Detect which cell encompasses the target text, then output its [x, y] center coordinate. 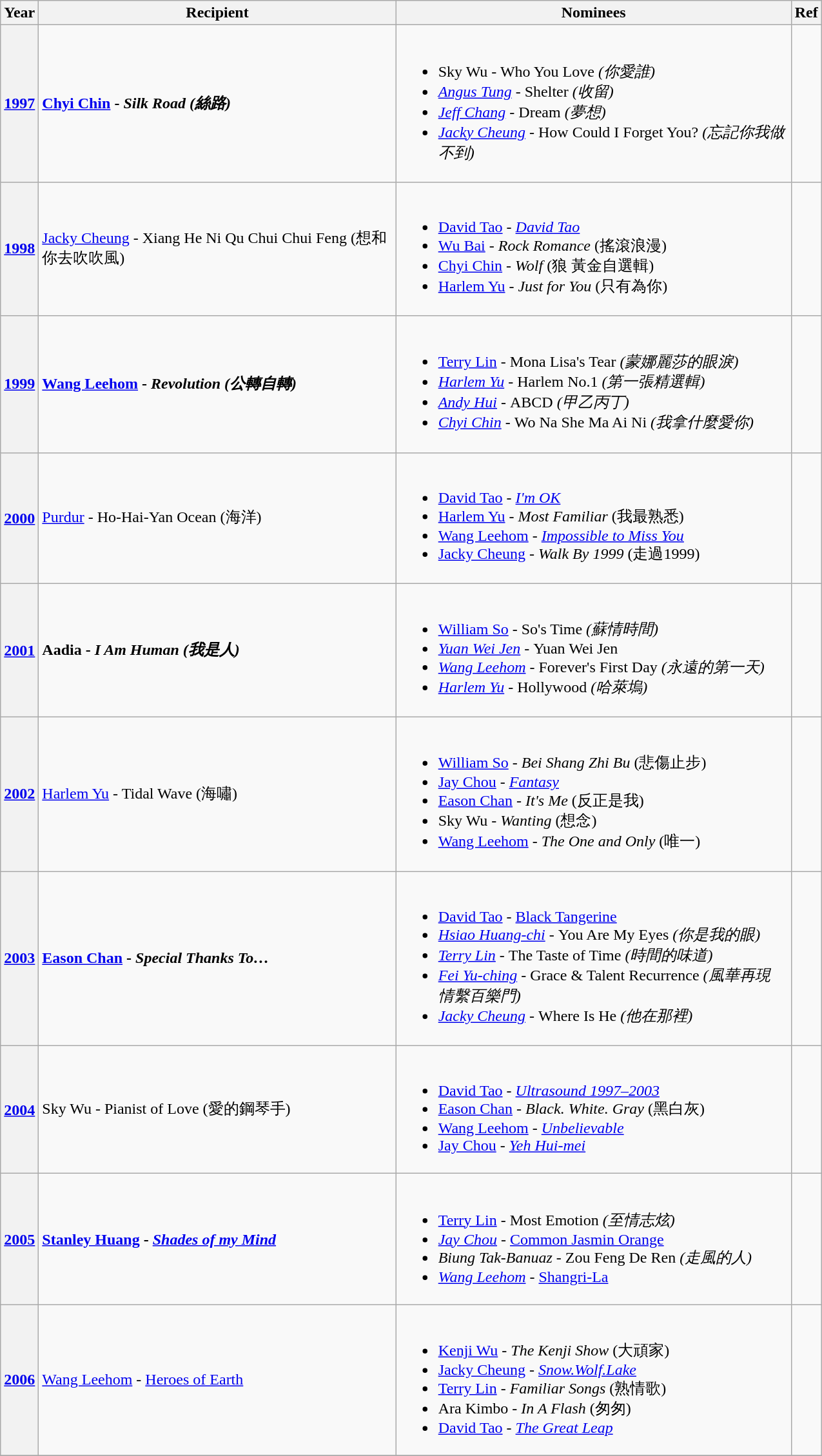
Wang Leehom - Heroes of Earth [217, 1381]
2002 [19, 794]
2001 [19, 650]
Kenji Wu - The Kenji Show (大頑家)Jacky Cheung - Snow.Wolf.LakeTerry Lin - Familiar Songs (熟情歌)Ara Kimbo - In A Flash (匆匆)David Tao - The Great Leap [593, 1381]
Recipient [217, 13]
1999 [19, 384]
1997 [19, 104]
Sky Wu - Who You Love (你愛誰)Angus Tung - Shelter (收留)Jeff Chang - Dream (夢想)Jacky Cheung - How Could I Forget You? (忘記你我做不到) [593, 104]
Nominees [593, 13]
Year [19, 13]
Chyi Chin - Silk Road (絲路) [217, 104]
Ref [806, 13]
1998 [19, 249]
William So - Bei Shang Zhi Bu (悲傷止步)Jay Chou - FantasyEason Chan - It's Me (反正是我)Sky Wu - Wanting (想念)Wang Leehom - The One and Only (唯一) [593, 794]
David Tao - I'm OKHarlem Yu - Most Familiar (我最熟悉)Wang Leehom - Impossible to Miss YouJacky Cheung - Walk By 1999 (走過1999) [593, 518]
Sky Wu - Pianist of Love (愛的鋼琴手) [217, 1110]
David Tao - David TaoWu Bai - Rock Romance (搖滾浪漫)Chyi Chin - Wolf (狼 黃金自選輯)Harlem Yu - Just for You (只有為你) [593, 249]
Jacky Cheung - Xiang He Ni Qu Chui Chui Feng (想和你去吹吹風) [217, 249]
Terry Lin - Most Emotion (至情志炫)Jay Chou - Common Jasmin OrangeBiung Tak-Banuaz - Zou Feng De Ren (走風的人)Wang Leehom - Shangri-La [593, 1239]
2004 [19, 1110]
Aadia - I Am Human (我是人) [217, 650]
Stanley Huang - Shades of my Mind [217, 1239]
Terry Lin - Mona Lisa's Tear (蒙娜麗莎的眼淚)Harlem Yu - Harlem No.1 (第一張精選輯)Andy Hui - ABCD (甲乙丙丁)Chyi Chin - Wo Na She Ma Ai Ni (我拿什麼愛你) [593, 384]
William So - So's Time (蘇情時間)Yuan Wei Jen - Yuan Wei JenWang Leehom - Forever's First Day (永遠的第一天)Harlem Yu - Hollywood (哈萊塢) [593, 650]
2003 [19, 959]
David Tao - Ultrasound 1997–2003Eason Chan - Black. White. Gray (黑白灰)Wang Leehom - UnbelievableJay Chou - Yeh Hui-mei [593, 1110]
Wang Leehom - Revolution (公轉自轉) [217, 384]
2000 [19, 518]
Harlem Yu - Tidal Wave (海嘯) [217, 794]
2006 [19, 1381]
2005 [19, 1239]
Eason Chan - Special Thanks To… [217, 959]
Purdur - Ho-Hai-Yan Ocean (海洋) [217, 518]
